Pinpoint the cell where the given text exists, returning its (x, y) midpoint coordinate. 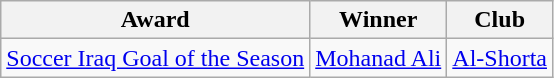
Club (500, 20)
Winner (378, 20)
Al-Shorta (500, 58)
Soccer Iraq Goal of the Season (156, 58)
Mohanad Ali (378, 58)
Award (156, 20)
